Return [X, Y] of the center of cell containing provided text 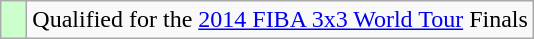
Qualified for the 2014 FIBA 3x3 World Tour Finals [280, 20]
